Return [X, Y] of the center of cell containing provided text 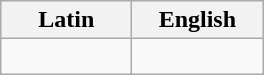
Latin [66, 20]
English [198, 20]
